Return [x, y] of the center of cell containing provided text 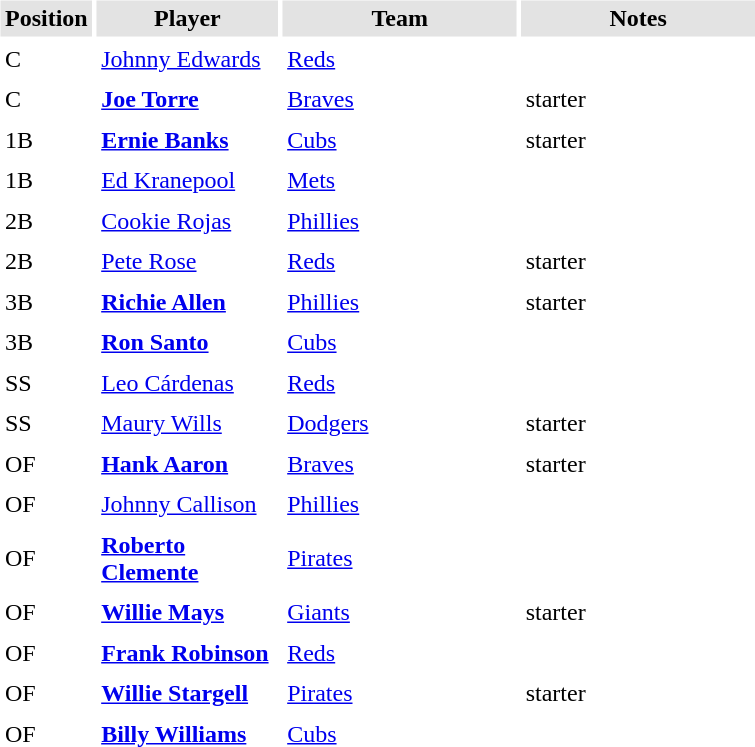
Notes [638, 18]
Position [46, 18]
Johnny Edwards [188, 59]
Frank Robinson [188, 653]
Team [400, 18]
Player [188, 18]
Pete Rose [188, 262]
Roberto Clemente [188, 558]
Cookie Rojas [188, 221]
Hank Aaron [188, 464]
Dodgers [400, 424]
Ed Kranepool [188, 180]
Leo Cárdenas [188, 383]
Maury Wills [188, 424]
Ron Santo [188, 342]
Giants [400, 612]
Willie Stargell [188, 694]
Joe Torre [188, 100]
Johnny Callison [188, 504]
Willie Mays [188, 612]
Richie Allen [188, 302]
Mets [400, 180]
Ernie Banks [188, 140]
